Extract the [x, y] coordinate from the center of the cell holding the provided text.  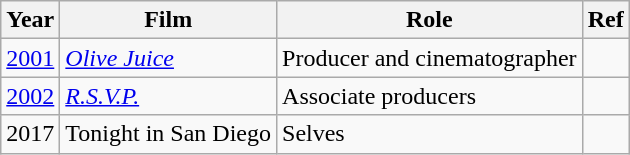
Olive Juice [168, 58]
Role [430, 20]
Associate producers [430, 96]
Selves [430, 134]
Ref [606, 20]
Producer and cinematographer [430, 58]
Year [30, 20]
2017 [30, 134]
R.S.V.P. [168, 96]
2001 [30, 58]
Tonight in San Diego [168, 134]
Film [168, 20]
2002 [30, 96]
